From the cell containing the given text, extract its center point as [x, y] coordinate. 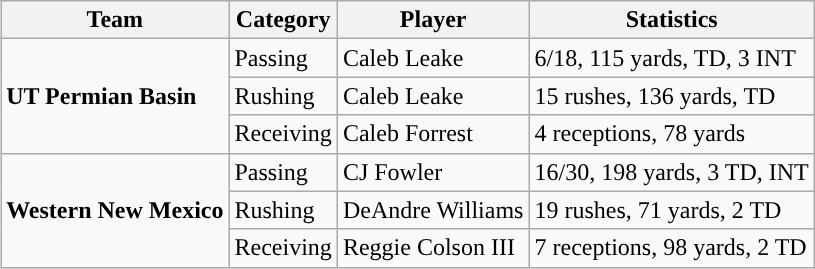
19 rushes, 71 yards, 2 TD [672, 210]
Western New Mexico [115, 210]
CJ Fowler [433, 172]
DeAndre Williams [433, 210]
Team [115, 20]
4 receptions, 78 yards [672, 134]
Reggie Colson III [433, 248]
Category [283, 20]
UT Permian Basin [115, 96]
Player [433, 20]
Caleb Forrest [433, 134]
Statistics [672, 20]
15 rushes, 136 yards, TD [672, 96]
16/30, 198 yards, 3 TD, INT [672, 172]
6/18, 115 yards, TD, 3 INT [672, 58]
7 receptions, 98 yards, 2 TD [672, 248]
